Search for the cell housing the specified text and yield its [x, y] center coordinate. 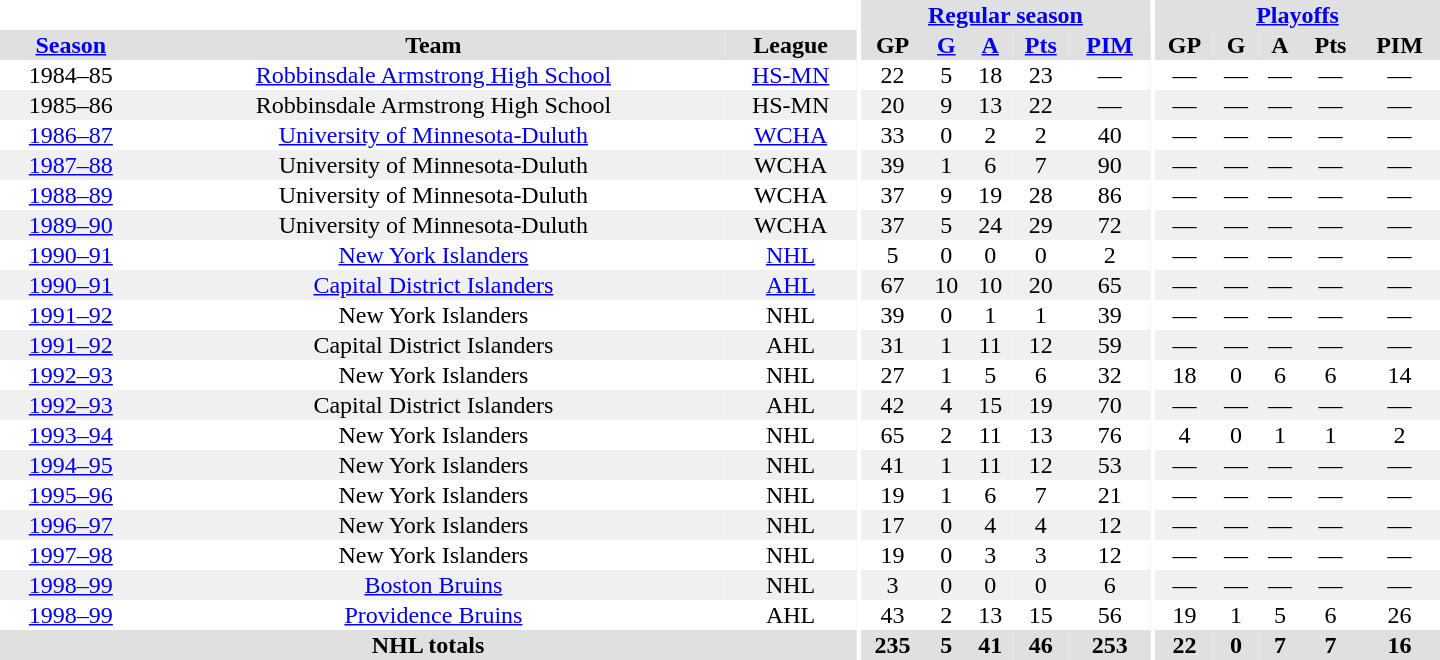
31 [892, 345]
67 [892, 285]
Boston Bruins [434, 585]
42 [892, 405]
70 [1110, 405]
53 [1110, 465]
43 [892, 615]
90 [1110, 165]
40 [1110, 135]
28 [1040, 195]
72 [1110, 225]
24 [990, 225]
Regular season [1006, 15]
Playoffs [1298, 15]
1994–95 [71, 465]
Season [71, 45]
26 [1400, 615]
27 [892, 375]
32 [1110, 375]
1986–87 [71, 135]
17 [892, 525]
1996–97 [71, 525]
46 [1040, 645]
59 [1110, 345]
1993–94 [71, 435]
1995–96 [71, 495]
21 [1110, 495]
29 [1040, 225]
1997–98 [71, 555]
56 [1110, 615]
33 [892, 135]
1984–85 [71, 75]
86 [1110, 195]
Providence Bruins [434, 615]
235 [892, 645]
253 [1110, 645]
76 [1110, 435]
League [790, 45]
1988–89 [71, 195]
1985–86 [71, 105]
NHL totals [428, 645]
23 [1040, 75]
Team [434, 45]
1987–88 [71, 165]
14 [1400, 375]
16 [1400, 645]
1989–90 [71, 225]
